Provide the (X, Y) coordinate of the cell's center where the given text is located.  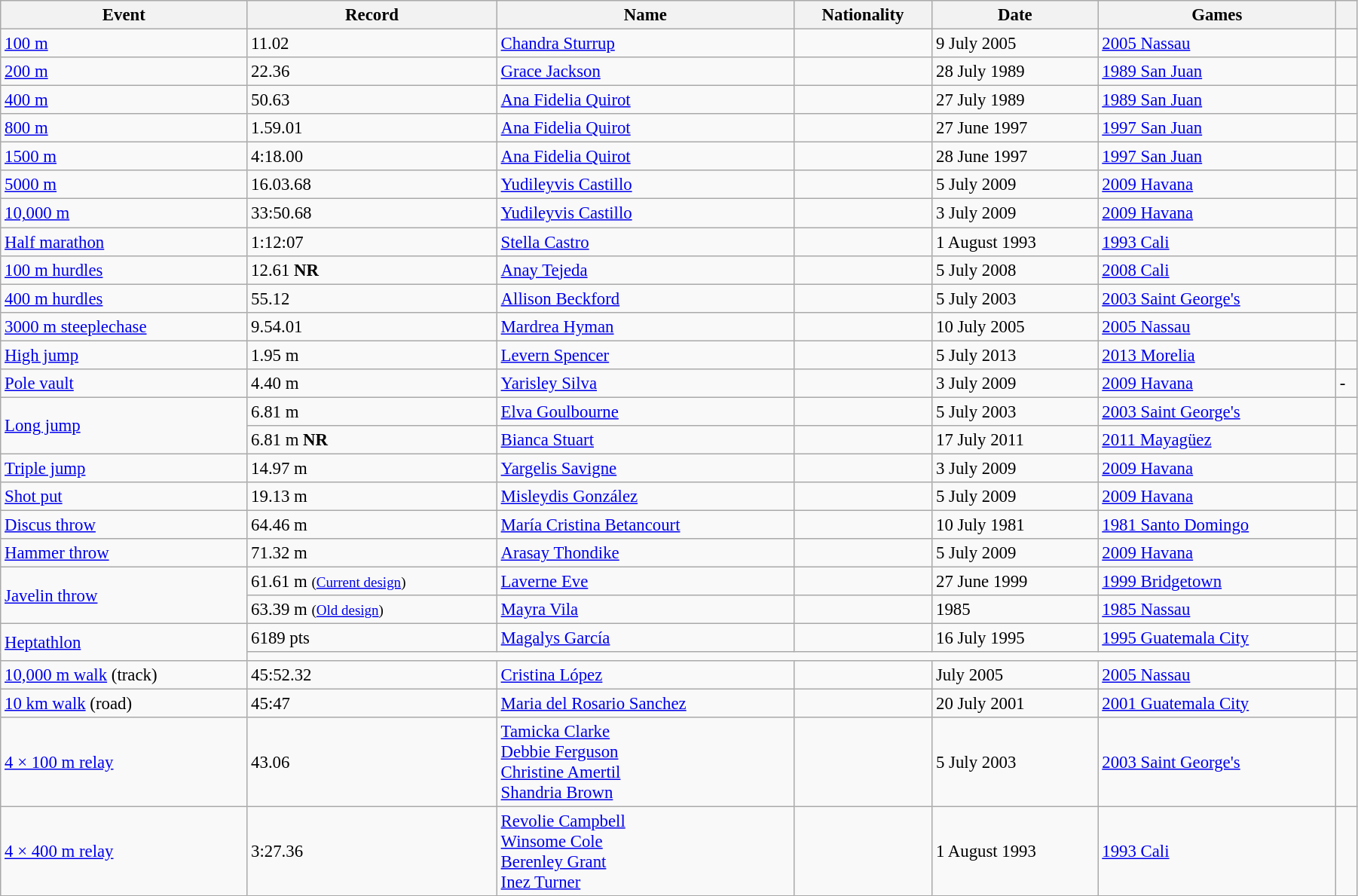
1985 Nassau (1216, 610)
Revolie CampbellWinsome ColeBerenley GrantInez Turner (645, 852)
800 m (124, 128)
Half marathon (124, 242)
High jump (124, 355)
27 June 1997 (1015, 128)
Triple jump (124, 468)
33:50.68 (372, 213)
28 June 1997 (1015, 157)
17 July 2011 (1015, 440)
1981 Santo Domingo (1216, 525)
1.95 m (372, 355)
Levern Spencer (645, 355)
2013 Morelia (1216, 355)
María Cristina Betancourt (645, 525)
Allison Beckford (645, 298)
6189 pts (372, 638)
6.81 m NR (372, 440)
2008 Cali (1216, 270)
1985 (1015, 610)
Chandra Sturrup (645, 44)
45:52.32 (372, 674)
Tamicka ClarkeDebbie FergusonChristine AmertilShandria Brown (645, 761)
Grace Jackson (645, 72)
100 m hurdles (124, 270)
Long jump (124, 425)
10 July 2005 (1015, 326)
Date (1015, 15)
55.12 (372, 298)
1.59.01 (372, 128)
1:12:07 (372, 242)
12.61 NR (372, 270)
27 July 1989 (1015, 100)
Hammer throw (124, 553)
50.63 (372, 100)
Event (124, 15)
10 km walk (road) (124, 703)
5 July 2013 (1015, 355)
100 m (124, 44)
- (1346, 384)
10,000 m (124, 213)
July 2005 (1015, 674)
Games (1216, 15)
27 June 1999 (1015, 582)
5000 m (124, 185)
Mayra Vila (645, 610)
45:47 (372, 703)
Yarisley Silva (645, 384)
Elva Goulbourne (645, 411)
10 July 1981 (1015, 525)
Heptathlon (124, 642)
200 m (124, 72)
Magalys García (645, 638)
22.36 (372, 72)
Stella Castro (645, 242)
11.02 (372, 44)
Anay Tejeda (645, 270)
Javelin throw (124, 595)
6.81 m (372, 411)
64.46 m (372, 525)
Arasay Thondike (645, 553)
16 July 1995 (1015, 638)
Record (372, 15)
1500 m (124, 157)
Misleydis González (645, 497)
9 July 2005 (1015, 44)
20 July 2001 (1015, 703)
3000 m steeplechase (124, 326)
3:27.36 (372, 852)
1999 Bridgetown (1216, 582)
Bianca Stuart (645, 440)
19.13 m (372, 497)
400 m (124, 100)
14.97 m (372, 468)
2001 Guatemala City (1216, 703)
Pole vault (124, 384)
4.40 m (372, 384)
Yargelis Savigne (645, 468)
Shot put (124, 497)
Nationality (862, 15)
61.61 m (Current design) (372, 582)
43.06 (372, 761)
Maria del Rosario Sanchez (645, 703)
28 July 1989 (1015, 72)
1995 Guatemala City (1216, 638)
Mardrea Hyman (645, 326)
63.39 m (Old design) (372, 610)
10,000 m walk (track) (124, 674)
71.32 m (372, 553)
Laverne Eve (645, 582)
400 m hurdles (124, 298)
Name (645, 15)
9.54.01 (372, 326)
4:18.00 (372, 157)
5 July 2008 (1015, 270)
2011 Mayagüez (1216, 440)
4 × 100 m relay (124, 761)
16.03.68 (372, 185)
Discus throw (124, 525)
Cristina López (645, 674)
4 × 400 m relay (124, 852)
